Identify which cell holds the provided text, then report its (X, Y) central coordinate. 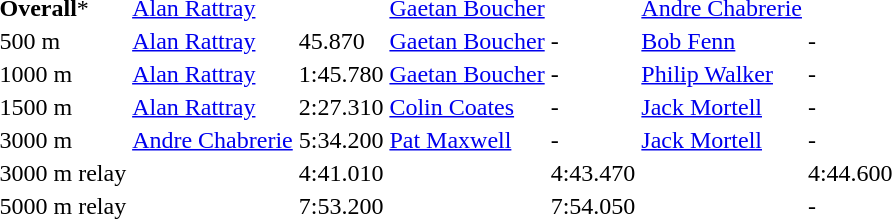
1:45.780 (341, 74)
5:34.200 (341, 140)
Philip Walker (722, 74)
Andre Chabrerie (213, 140)
45.870 (341, 41)
Pat Maxwell (467, 140)
4:43.470 (593, 173)
Colin Coates (467, 107)
2:27.310 (341, 107)
4:41.010 (341, 173)
Bob Fenn (722, 41)
